Search for the cell housing the specified text and yield its (x, y) center coordinate. 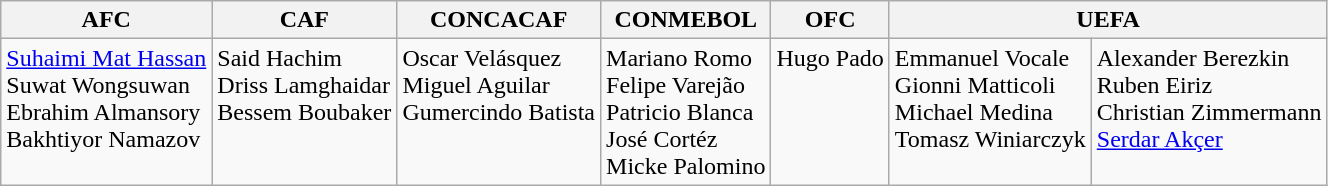
Suhaimi Mat Hassan Suwat Wongsuwan Ebrahim Almansory Bakhtiyor Namazov (106, 112)
CONCACAF (499, 20)
Oscar Velásquez Miguel Aguilar Gumercindo Batista (499, 112)
Emmanuel Vocale Gionni Matticoli Michael Medina Tomasz Winiarczyk (990, 112)
AFC (106, 20)
Said Hachim Driss Lamghaidar Bessem Boubaker (304, 112)
CONMEBOL (686, 20)
Mariano Romo Felipe Varejão Patricio Blanca José Cortéz Micke Palomino (686, 112)
Hugo Pado (830, 112)
UEFA (1108, 20)
CAF (304, 20)
OFC (830, 20)
Alexander Berezkin Ruben Eiriz Christian Zimmermann Serdar Akçer (1209, 112)
